Locate the cell with the specified text and output its (X, Y) center coordinate. 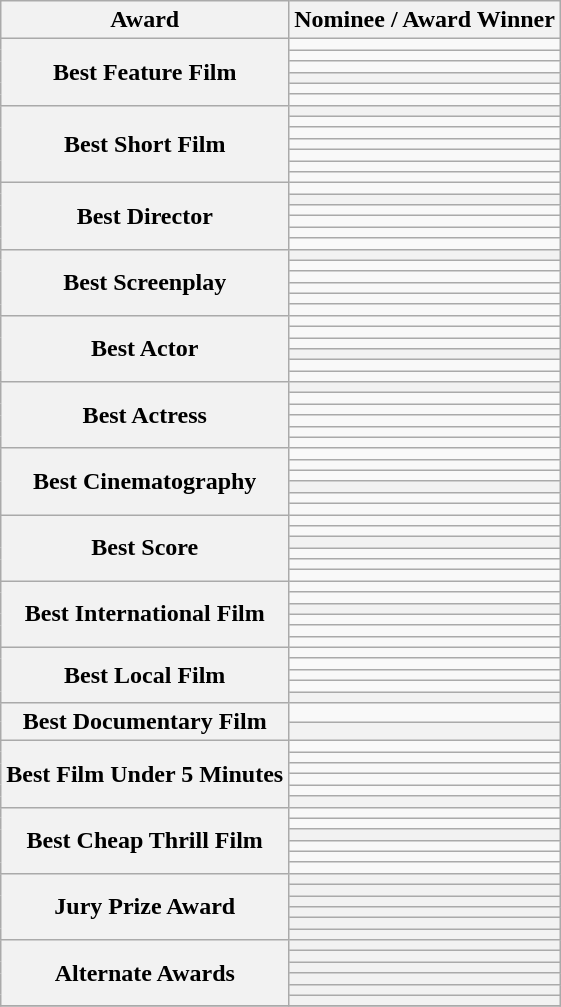
Best Film Under 5 Minutes (145, 774)
Jury Prize Award (145, 906)
Best Feature Film (145, 72)
Nominee / Award Winner (425, 20)
Best Cinematography (145, 481)
Best Short Film (145, 144)
Best Director (145, 216)
Best Screenplay (145, 282)
Award (145, 20)
Best Local Film (145, 674)
Best Documentary Film (145, 722)
Best Score (145, 547)
Best International Film (145, 614)
Best Actor (145, 348)
Best Cheap Thrill Film (145, 840)
Alternate Awards (145, 973)
Best Actress (145, 415)
